Pinpoint the cell where the given text exists, returning its (X, Y) midpoint coordinate. 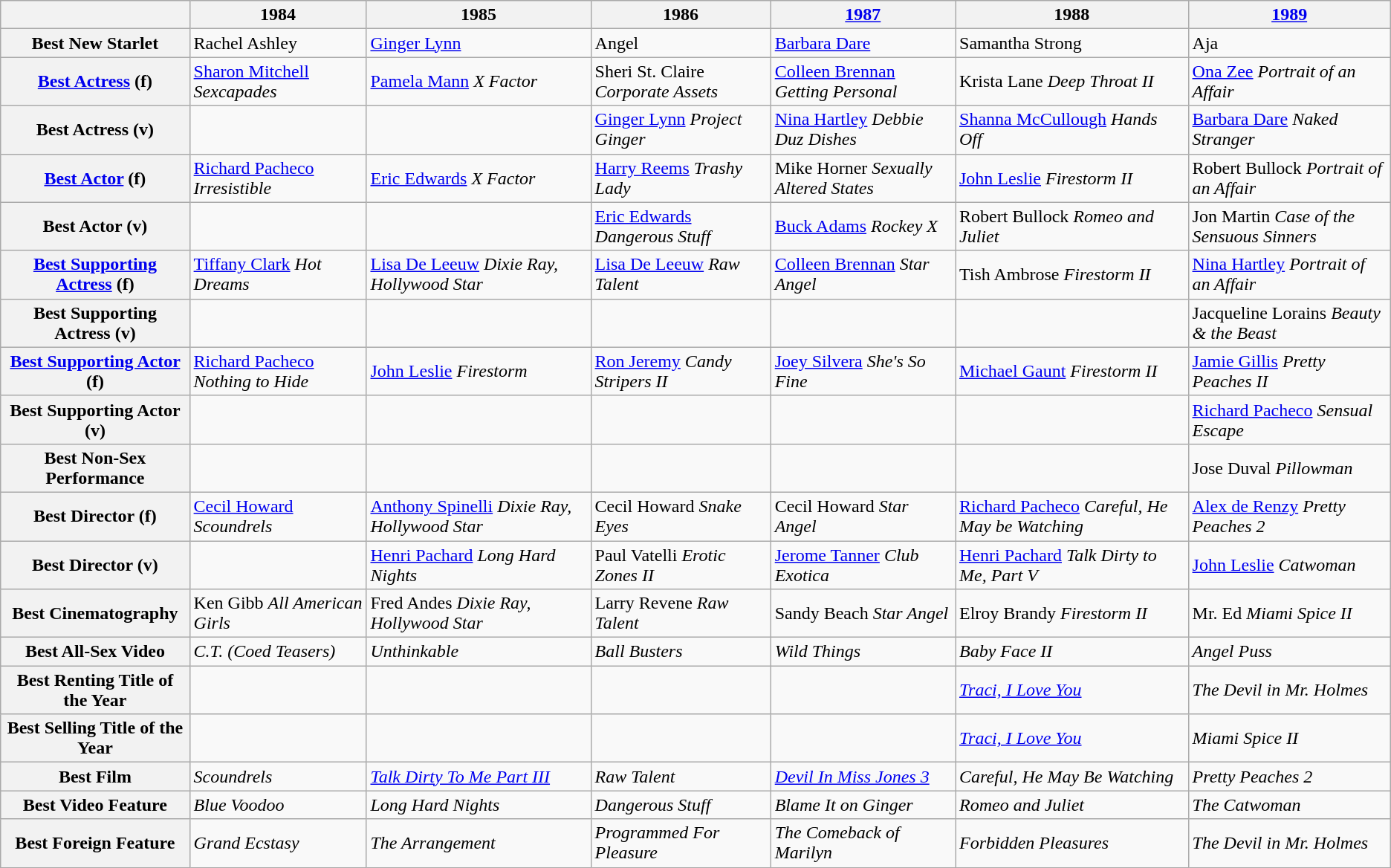
The Arrangement (479, 843)
Best Supporting Actor (f) (95, 372)
Dangerous Stuff (681, 805)
Pamela Mann X Factor (479, 82)
Jerome Tanner Club Exotica (863, 565)
Alex de Renzy Pretty Peaches 2 (1289, 516)
Best Supporting Actress (v) (95, 323)
Best Actress (f) (95, 82)
Henri Pachard Long Hard Nights (479, 565)
Ginger Lynn (479, 43)
Talk Dirty To Me Part III (479, 777)
Best Director (v) (95, 565)
Barbara Dare Naked Stranger (1289, 129)
Best Director (f) (95, 516)
Nina Hartley Portrait of an Affair (1289, 275)
Rachel Ashley (278, 43)
Larry Revene Raw Talent (681, 614)
The Catwoman (1289, 805)
Ball Busters (681, 652)
Best New Starlet (95, 43)
Angel (681, 43)
Joey Silvera She's So Fine (863, 372)
Best Actor (v) (95, 226)
Ken Gibb All American Girls (278, 614)
Sharon Mitchell Sexcapades (278, 82)
Grand Ecstasy (278, 843)
Jose Duval Pillowman (1289, 468)
1987 (863, 15)
Best All-Sex Video (95, 652)
Aja (1289, 43)
Best Cinematography (95, 614)
Colleen Brennan Getting Personal (863, 82)
Harry Reems Trashy Lady (681, 178)
Best Foreign Feature (95, 843)
Blame It on Ginger (863, 805)
Ginger Lynn Project Ginger (681, 129)
John Leslie Firestorm II (1072, 178)
Richard Pacheco Nothing to Hide (278, 372)
1985 (479, 15)
Shanna McCullough Hands Off (1072, 129)
Scoundrels (278, 777)
Eric Edwards X Factor (479, 178)
Forbidden Pleasures (1072, 843)
Raw Talent (681, 777)
Cecil Howard Scoundrels (278, 516)
Programmed For Pleasure (681, 843)
Lisa De Leeuw Dixie Ray, Hollywood Star (479, 275)
Ron Jeremy Candy Stripers II (681, 372)
Michael Gaunt Firestorm II (1072, 372)
Careful, He May Be Watching (1072, 777)
Richard Pacheco Sensual Escape (1289, 419)
Cecil Howard Snake Eyes (681, 516)
1986 (681, 15)
Richard Pacheco Irresistible (278, 178)
Krista Lane Deep Throat II (1072, 82)
John Leslie Catwoman (1289, 565)
Best Film (95, 777)
Unthinkable (479, 652)
Barbara Dare (863, 43)
Jacqueline Lorains Beauty & the Beast (1289, 323)
Tiffany Clark Hot Dreams (278, 275)
Mr. Ed Miami Spice II (1289, 614)
Sandy Beach Star Angel (863, 614)
Mike Horner Sexually Altered States (863, 178)
Jon Martin Case of the Sensuous Sinners (1289, 226)
1988 (1072, 15)
Best Actor (f) (95, 178)
Blue Voodoo (278, 805)
Best Supporting Actor (v) (95, 419)
Samantha Strong (1072, 43)
Ona Zee Portrait of an Affair (1289, 82)
1984 (278, 15)
Robert Bullock Portrait of an Affair (1289, 178)
Miami Spice II (1289, 739)
Best Video Feature (95, 805)
John Leslie Firestorm (479, 372)
Baby Face II (1072, 652)
Romeo and Juliet (1072, 805)
Fred Andes Dixie Ray, Hollywood Star (479, 614)
The Comeback of Marilyn (863, 843)
Buck Adams Rockey X (863, 226)
Eric Edwards Dangerous Stuff (681, 226)
Colleen Brennan Star Angel (863, 275)
Cecil Howard Star Angel (863, 516)
Best Actress (v) (95, 129)
Anthony Spinelli Dixie Ray, Hollywood Star (479, 516)
Angel Puss (1289, 652)
1989 (1289, 15)
Wild Things (863, 652)
Lisa De Leeuw Raw Talent (681, 275)
C.T. (Coed Teasers) (278, 652)
Paul Vatelli Erotic Zones II (681, 565)
Robert Bullock Romeo and Juliet (1072, 226)
Devil In Miss Jones 3 (863, 777)
Richard Pacheco Careful, He May be Watching (1072, 516)
Best Renting Title of the Year (95, 690)
Jamie Gillis Pretty Peaches II (1289, 372)
Tish Ambrose Firestorm II (1072, 275)
Best Selling Title of the Year (95, 739)
Elroy Brandy Firestorm II (1072, 614)
Henri Pachard Talk Dirty to Me, Part V (1072, 565)
Long Hard Nights (479, 805)
Best Non-Sex Performance (95, 468)
Best Supporting Actress (f) (95, 275)
Sheri St. Claire Corporate Assets (681, 82)
Nina Hartley Debbie Duz Dishes (863, 129)
Pretty Peaches 2 (1289, 777)
